Return the (x, y) coordinate for the center point of the cell that contains the specified text.  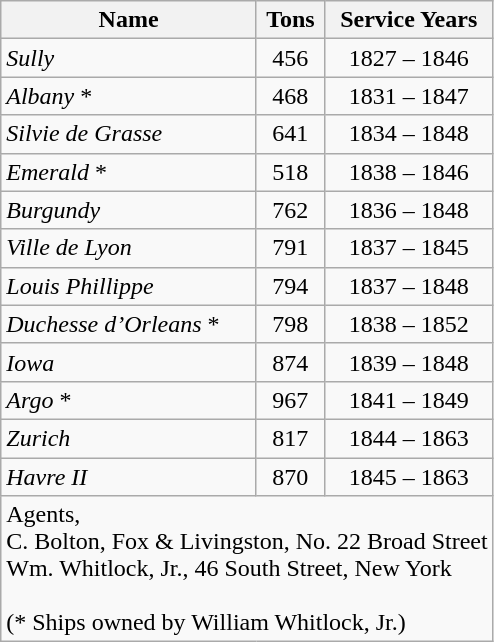
Tons (290, 20)
Agents,C. Bolton, Fox & Livingston, No. 22 Broad StreetWm. Whitlock, Jr., 46 South Street, New York(* Ships owned by William Whitlock, Jr.) (247, 569)
817 (290, 438)
Ville de Lyon (129, 248)
Louis Phillippe (129, 286)
1837 – 1848 (408, 286)
Albany * (129, 96)
468 (290, 96)
Burgundy (129, 210)
870 (290, 477)
1841 – 1849 (408, 400)
1844 – 1863 (408, 438)
874 (290, 362)
1839 – 1848 (408, 362)
641 (290, 134)
791 (290, 248)
798 (290, 324)
1838 – 1852 (408, 324)
1827 – 1846 (408, 58)
Silvie de Grasse (129, 134)
Sully (129, 58)
762 (290, 210)
1836 – 1848 (408, 210)
Zurich (129, 438)
456 (290, 58)
Name (129, 20)
794 (290, 286)
1838 – 1846 (408, 172)
Service Years (408, 20)
Emerald * (129, 172)
1845 – 1863 (408, 477)
Argo * (129, 400)
Duchesse d’Orleans * (129, 324)
Iowa (129, 362)
518 (290, 172)
1834 – 1848 (408, 134)
Havre II (129, 477)
967 (290, 400)
1837 – 1845 (408, 248)
1831 – 1847 (408, 96)
